Search for the cell housing the specified text and yield its [X, Y] center coordinate. 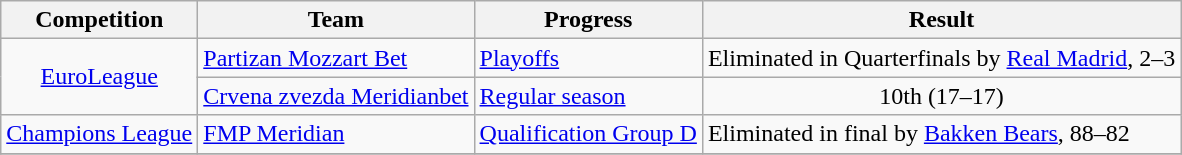
Progress [588, 20]
Qualification Group D [588, 134]
Team [336, 20]
10th (17–17) [941, 96]
Partizan Mozzart Bet [336, 58]
Crvena zvezda Meridianbet [336, 96]
Eliminated in final by Bakken Bears, 88–82 [941, 134]
Competition [100, 20]
EuroLeague [100, 77]
Playoffs [588, 58]
FMP Meridian [336, 134]
Regular season [588, 96]
Champions League [100, 134]
Eliminated in Quarterfinals by Real Madrid, 2–3 [941, 58]
Result [941, 20]
